From the cell containing the given text, extract its center point as [x, y] coordinate. 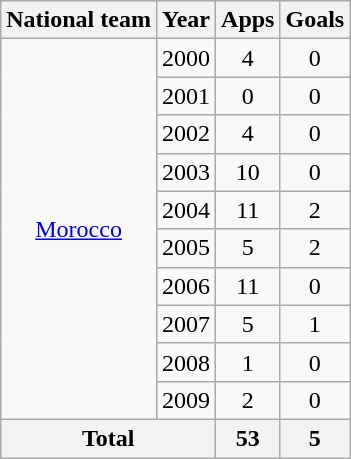
Apps [248, 20]
53 [248, 438]
National team [79, 20]
2006 [186, 286]
2002 [186, 134]
2001 [186, 96]
10 [248, 172]
2004 [186, 210]
2005 [186, 248]
Morocco [79, 230]
Goals [315, 20]
2000 [186, 58]
2009 [186, 400]
2008 [186, 362]
2003 [186, 172]
Year [186, 20]
Total [108, 438]
2007 [186, 324]
